Find where the given text appears and provide that cell's center as (X, Y) coordinate. 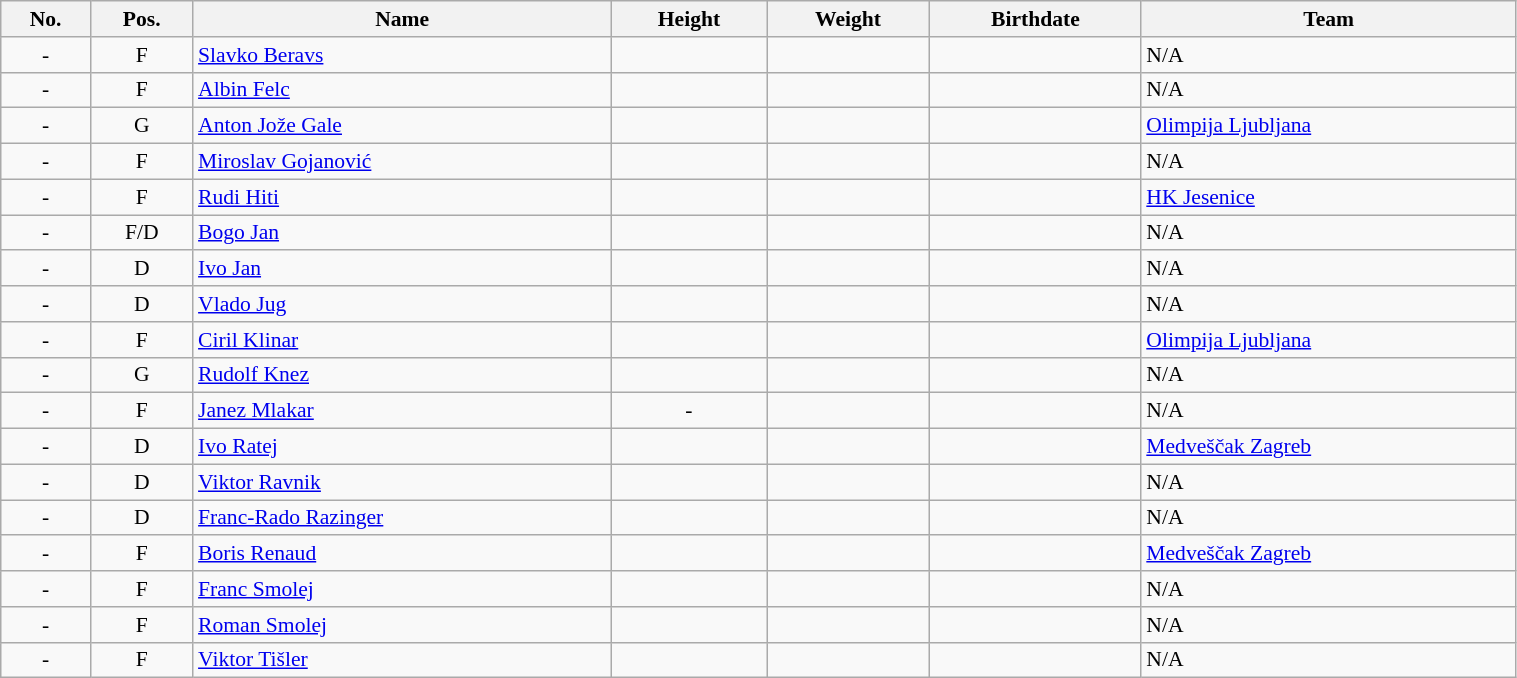
Ivo Jan (402, 269)
Viktor Tišler (402, 660)
Franc-Rado Razinger (402, 518)
Name (402, 19)
Roman Smolej (402, 625)
Boris Renaud (402, 554)
No. (46, 19)
Viktor Ravnik (402, 482)
Team (1328, 19)
Anton Jože Gale (402, 126)
Bogo Jan (402, 233)
Franc Smolej (402, 589)
Janez Mlakar (402, 411)
Pos. (142, 19)
F/D (142, 233)
Weight (848, 19)
Birthdate (1036, 19)
Rudi Hiti (402, 197)
Albin Felc (402, 90)
Rudolf Knez (402, 375)
Slavko Beravs (402, 55)
Ivo Ratej (402, 447)
Ciril Klinar (402, 340)
Vlado Jug (402, 304)
HK Jesenice (1328, 197)
Height (688, 19)
Miroslav Gojanović (402, 162)
